Determine the (x, y) coordinate at the center of the cell enclosing the given text.  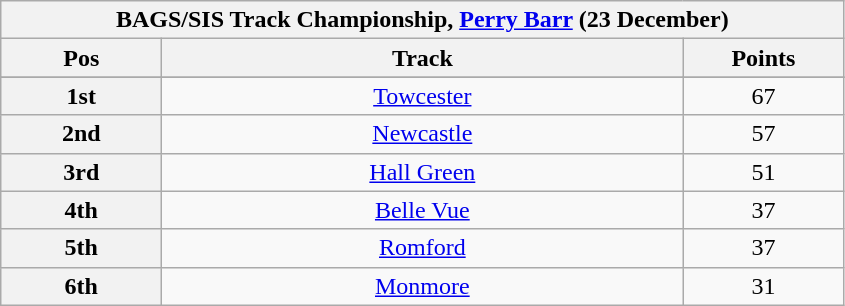
Pos (82, 58)
Monmore (422, 286)
BAGS/SIS Track Championship, Perry Barr (23 December) (422, 20)
Belle Vue (422, 210)
4th (82, 210)
6th (82, 286)
67 (764, 96)
3rd (82, 172)
Romford (422, 248)
Newcastle (422, 134)
31 (764, 286)
5th (82, 248)
51 (764, 172)
Points (764, 58)
57 (764, 134)
2nd (82, 134)
Towcester (422, 96)
Hall Green (422, 172)
Track (422, 58)
1st (82, 96)
